Search for the cell housing the specified text and yield its (x, y) center coordinate. 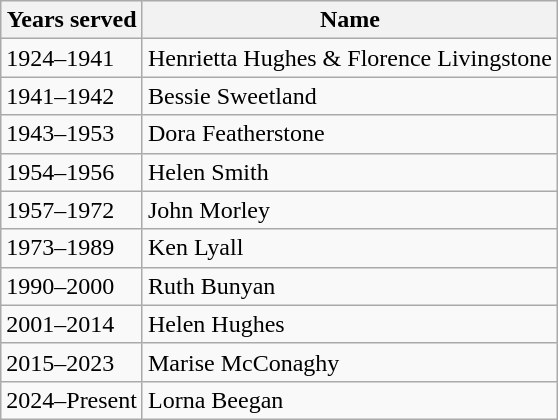
John Morley (350, 210)
1973–1989 (72, 248)
Marise McConaghy (350, 362)
1943–1953 (72, 134)
1924–1941 (72, 58)
2024–Present (72, 400)
1990–2000 (72, 286)
1941–1942 (72, 96)
Henrietta Hughes & Florence Livingstone (350, 58)
Name (350, 20)
Bessie Sweetland (350, 96)
Ruth Bunyan (350, 286)
Helen Smith (350, 172)
Lorna Beegan (350, 400)
2001–2014 (72, 324)
Dora Featherstone (350, 134)
1954–1956 (72, 172)
Ken Lyall (350, 248)
Years served (72, 20)
2015–2023 (72, 362)
Helen Hughes (350, 324)
1957–1972 (72, 210)
